From the cell containing the given text, extract its center point as [x, y] coordinate. 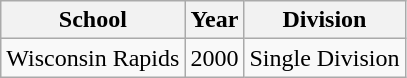
Single Division [324, 58]
2000 [214, 58]
Division [324, 20]
Year [214, 20]
Wisconsin Rapids [93, 58]
School [93, 20]
